Pinpoint the cell where the given text exists, returning its [x, y] midpoint coordinate. 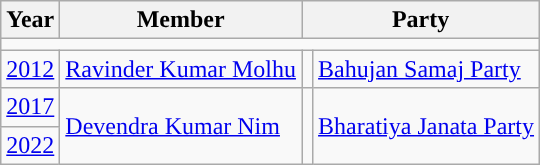
Devendra Kumar Nim [181, 126]
2017 [30, 107]
2012 [30, 69]
Party [421, 20]
Year [30, 20]
Ravinder Kumar Molhu [181, 69]
Member [181, 20]
2022 [30, 145]
Bharatiya Janata Party [426, 126]
Bahujan Samaj Party [426, 69]
